Scan for the cell matching the given text and deliver its (x, y) coordinate at center. 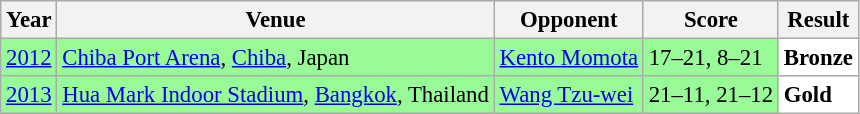
Score (710, 20)
Chiba Port Arena, Chiba, Japan (276, 58)
2012 (29, 58)
Bronze (818, 58)
21–11, 21–12 (710, 95)
Venue (276, 20)
Result (818, 20)
Kento Momota (568, 58)
Year (29, 20)
17–21, 8–21 (710, 58)
2013 (29, 95)
Wang Tzu-wei (568, 95)
Hua Mark Indoor Stadium, Bangkok, Thailand (276, 95)
Gold (818, 95)
Opponent (568, 20)
